Scan for the cell matching the given text and deliver its (x, y) coordinate at center. 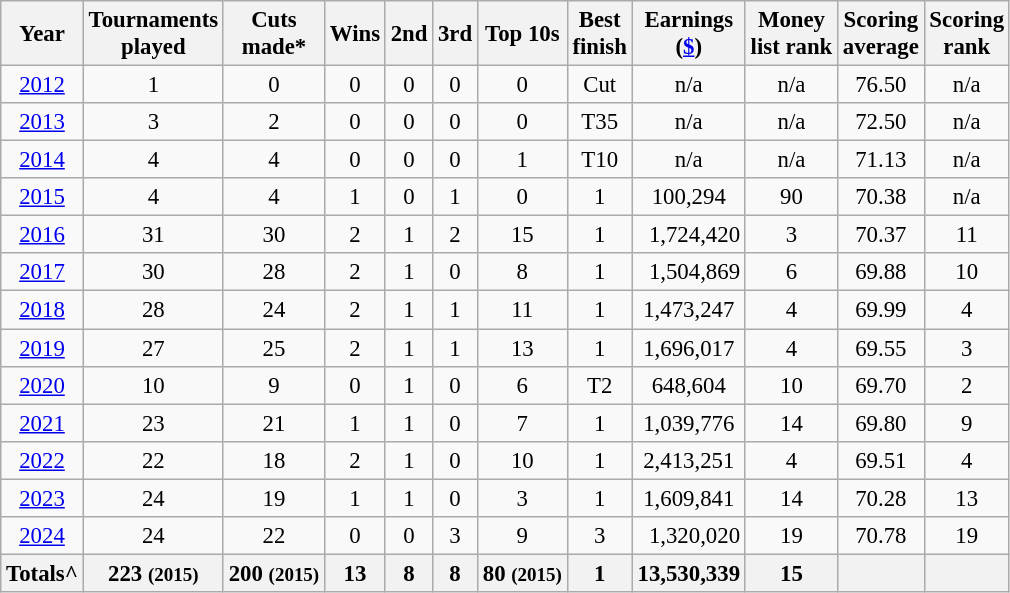
69.88 (882, 273)
2022 (42, 460)
69.80 (882, 423)
1,724,420 (688, 235)
69.51 (882, 460)
69.99 (882, 310)
2014 (42, 160)
70.28 (882, 498)
Scoring average (882, 34)
69.70 (882, 385)
Cut (600, 85)
31 (153, 235)
2019 (42, 348)
23 (153, 423)
2024 (42, 536)
7 (522, 423)
T2 (600, 385)
Tournaments played (153, 34)
Top 10s (522, 34)
13,530,339 (688, 573)
T35 (600, 122)
70.37 (882, 235)
2021 (42, 423)
100,294 (688, 197)
76.50 (882, 85)
2023 (42, 498)
2017 (42, 273)
2013 (42, 122)
Money list rank (791, 34)
69.55 (882, 348)
Best finish (600, 34)
Totals^ (42, 573)
25 (274, 348)
71.13 (882, 160)
2020 (42, 385)
27 (153, 348)
223 (2015) (153, 573)
70.78 (882, 536)
1,609,841 (688, 498)
1,696,017 (688, 348)
2015 (42, 197)
80 (2015) (522, 573)
3rd (456, 34)
2016 (42, 235)
Cuts made* (274, 34)
21 (274, 423)
72.50 (882, 122)
1,504,869 (688, 273)
1,320,020 (688, 536)
70.38 (882, 197)
2nd (408, 34)
200 (2015) (274, 573)
Year (42, 34)
Wins (354, 34)
T10 (600, 160)
Earnings($) (688, 34)
2018 (42, 310)
90 (791, 197)
2,413,251 (688, 460)
1,039,776 (688, 423)
1,473,247 (688, 310)
Scoringrank (966, 34)
18 (274, 460)
2012 (42, 85)
648,604 (688, 385)
